Search for the cell housing the specified text and yield its [X, Y] center coordinate. 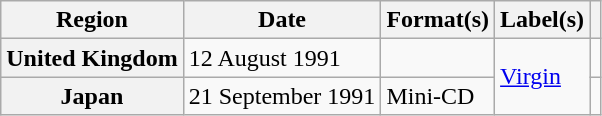
Region [92, 20]
Format(s) [438, 20]
12 August 1991 [282, 58]
Japan [92, 96]
Date [282, 20]
United Kingdom [92, 58]
Mini-CD [438, 96]
Label(s) [542, 20]
Virgin [542, 77]
21 September 1991 [282, 96]
